Scan for the cell matching the given text and deliver its [X, Y] coordinate at center. 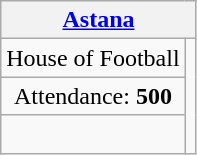
Attendance: 500 [93, 96]
Astana [98, 20]
House of Football [93, 58]
